Extract the (X, Y) coordinate from the center of the cell holding the provided text.  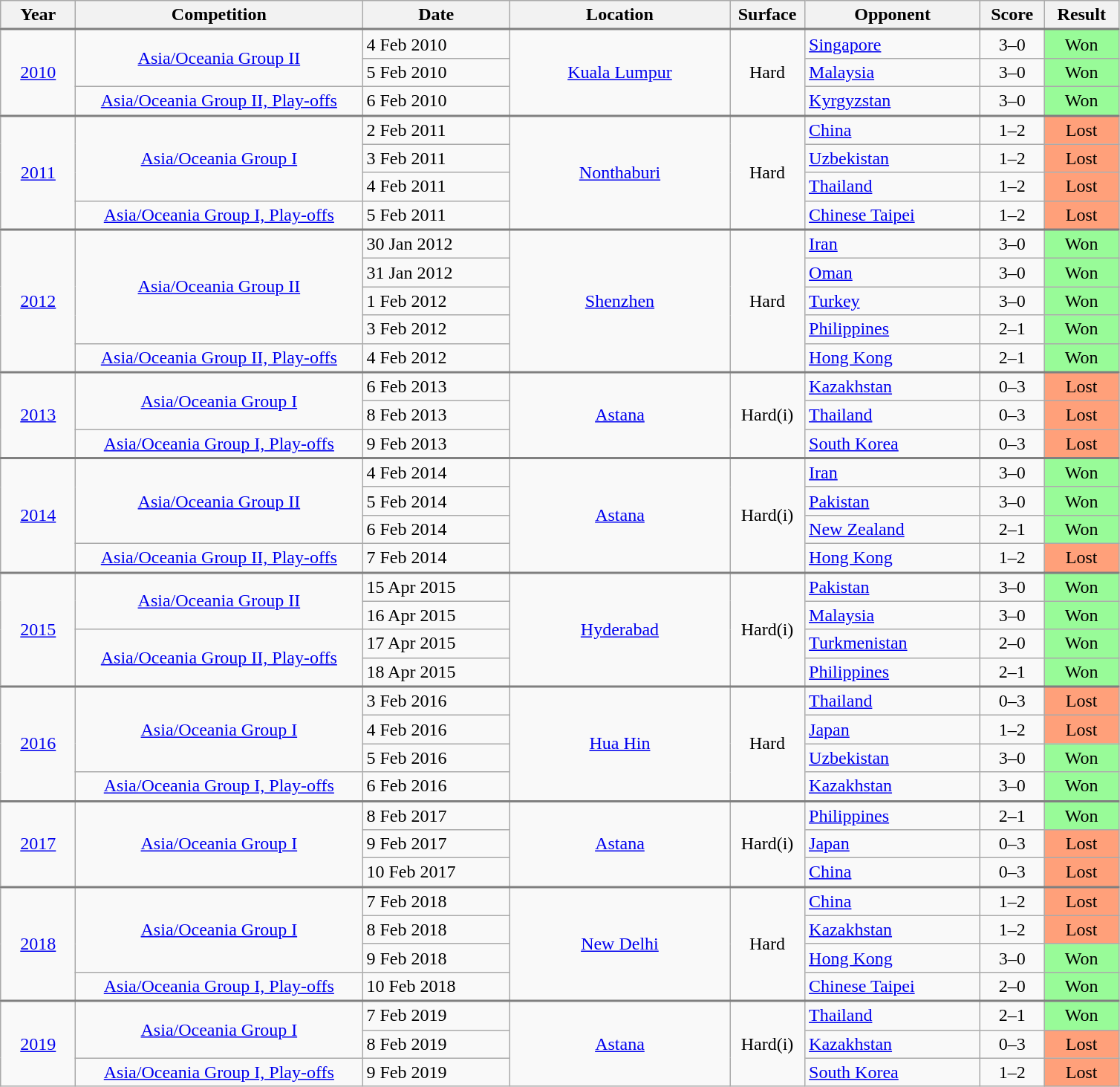
Turkmenistan (893, 643)
Nonthaburi (619, 172)
Kyrgyzstan (893, 101)
4 Feb 2010 (437, 45)
6 Feb 2010 (437, 101)
2010 (39, 73)
4 Feb 2012 (437, 358)
8 Feb 2018 (437, 929)
Singapore (893, 45)
9 Feb 2013 (437, 444)
17 Apr 2015 (437, 643)
31 Jan 2012 (437, 273)
Turkey (893, 301)
10 Feb 2018 (437, 987)
7 Feb 2014 (437, 557)
5 Feb 2011 (437, 215)
6 Feb 2014 (437, 529)
8 Feb 2019 (437, 1044)
9 Feb 2017 (437, 844)
5 Feb 2016 (437, 758)
2017 (39, 844)
6 Feb 2016 (437, 786)
4 Feb 2016 (437, 730)
2016 (39, 744)
Hyderabad (619, 629)
Competition (219, 15)
7 Feb 2018 (437, 901)
Oman (893, 273)
Location (619, 15)
2 Feb 2011 (437, 129)
Hua Hin (619, 744)
3 Feb 2012 (437, 329)
Kuala Lumpur (619, 73)
Year (39, 15)
7 Feb 2019 (437, 1015)
4 Feb 2011 (437, 186)
3 Feb 2016 (437, 701)
New Zealand (893, 529)
8 Feb 2013 (437, 415)
10 Feb 2017 (437, 872)
2012 (39, 301)
Surface (766, 15)
2014 (39, 515)
8 Feb 2017 (437, 816)
2013 (39, 415)
New Delhi (619, 944)
Date (437, 15)
9 Feb 2019 (437, 1072)
2018 (39, 944)
2011 (39, 172)
Shenzhen (619, 301)
Score (1012, 15)
3 Feb 2011 (437, 158)
5 Feb 2014 (437, 501)
1 Feb 2012 (437, 301)
5 Feb 2010 (437, 72)
4 Feb 2014 (437, 473)
16 Apr 2015 (437, 615)
2019 (39, 1043)
9 Feb 2018 (437, 958)
6 Feb 2013 (437, 386)
15 Apr 2015 (437, 587)
18 Apr 2015 (437, 672)
Result (1081, 15)
2015 (39, 629)
Opponent (893, 15)
30 Jan 2012 (437, 244)
